Capture the cell that displays the provided text and extract its [X, Y] central coordinate. 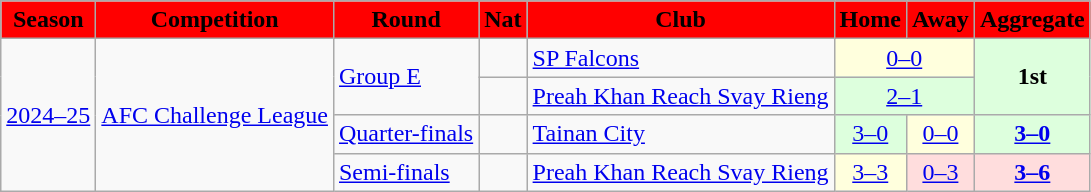
Tainan City [680, 134]
2–1 [904, 96]
3–3 [870, 172]
Away [940, 20]
3–6 [1032, 172]
Competition [215, 20]
Round [406, 20]
Season [48, 20]
SP Falcons [680, 58]
Semi-finals [406, 172]
Home [870, 20]
Nat [503, 20]
AFC Challenge League [215, 115]
Aggregate [1032, 20]
1st [1032, 77]
0–3 [940, 172]
Group E [406, 77]
Quarter-finals [406, 134]
2024–25 [48, 115]
Club [680, 20]
